Find where the given text appears and provide that cell's center as (X, Y) coordinate. 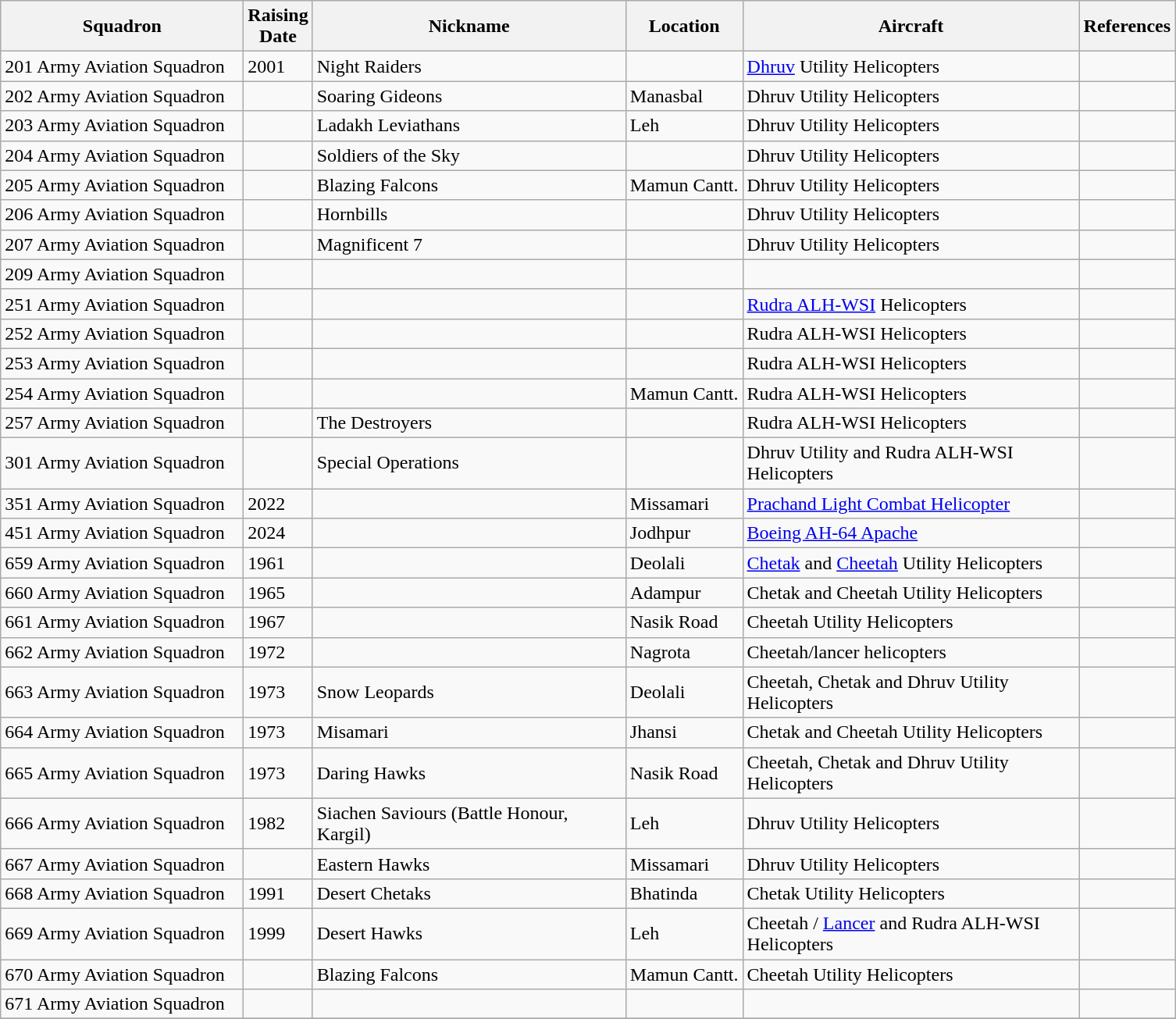
Location (684, 27)
Nickname (469, 27)
201 Army Aviation Squadron (122, 66)
Desert Chetaks (469, 893)
257 Army Aviation Squadron (122, 423)
The Destroyers (469, 423)
671 Army Aviation Squadron (122, 1004)
1965 (278, 593)
251 Army Aviation Squadron (122, 304)
1991 (278, 893)
Adampur (684, 593)
Boeing AH-64 Apache (911, 533)
Dhruv Utility and Rudra ALH-WSI Helicopters (911, 464)
Hornbills (469, 215)
Manasbal (684, 96)
References (1128, 27)
Cheetah/lancer helicopters (911, 652)
670 Army Aviation Squadron (122, 974)
666 Army Aviation Squadron (122, 823)
664 Army Aviation Squadron (122, 732)
204 Army Aviation Squadron (122, 155)
202 Army Aviation Squadron (122, 96)
254 Army Aviation Squadron (122, 393)
663 Army Aviation Squadron (122, 692)
661 Army Aviation Squadron (122, 622)
Jodhpur (684, 533)
209 Army Aviation Squadron (122, 274)
Magnificent 7 (469, 244)
203 Army Aviation Squadron (122, 126)
Raising Date (278, 27)
Bhatinda (684, 893)
2001 (278, 66)
Snow Leopards (469, 692)
Eastern Hawks (469, 864)
451 Army Aviation Squadron (122, 533)
668 Army Aviation Squadron (122, 893)
252 Army Aviation Squadron (122, 333)
Prachand Light Combat Helicopter (911, 504)
207 Army Aviation Squadron (122, 244)
669 Army Aviation Squadron (122, 934)
253 Army Aviation Squadron (122, 363)
206 Army Aviation Squadron (122, 215)
Siachen Saviours (Battle Honour, Kargil) (469, 823)
Desert Hawks (469, 934)
Night Raiders (469, 66)
Daring Hawks (469, 773)
Ladakh Leviathans (469, 126)
2024 (278, 533)
1982 (278, 823)
1999 (278, 934)
Misamari (469, 732)
Special Operations (469, 464)
Cheetah / Lancer and Rudra ALH-WSI Helicopters (911, 934)
2022 (278, 504)
Jhansi (684, 732)
659 Army Aviation Squadron (122, 563)
301 Army Aviation Squadron (122, 464)
667 Army Aviation Squadron (122, 864)
1972 (278, 652)
665 Army Aviation Squadron (122, 773)
1967 (278, 622)
205 Army Aviation Squadron (122, 185)
660 Army Aviation Squadron (122, 593)
351 Army Aviation Squadron (122, 504)
1961 (278, 563)
Aircraft (911, 27)
Soaring Gideons (469, 96)
Soldiers of the Sky (469, 155)
Nagrota (684, 652)
662 Army Aviation Squadron (122, 652)
Squadron (122, 27)
Chetak Utility Helicopters (911, 893)
